From the cell containing the given text, extract its center point as (X, Y) coordinate. 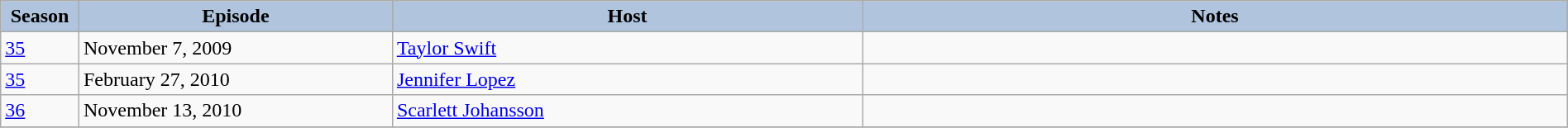
November 7, 2009 (235, 48)
November 13, 2010 (235, 111)
Scarlett Johansson (627, 111)
Season (40, 17)
Taylor Swift (627, 48)
Notes (1216, 17)
February 27, 2010 (235, 79)
Host (627, 17)
Episode (235, 17)
36 (40, 111)
Jennifer Lopez (627, 79)
